Detect which cell encompasses the target text, then output its [x, y] center coordinate. 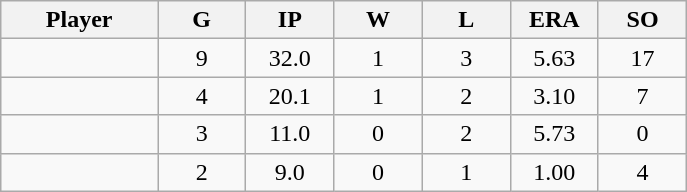
9 [202, 58]
W [378, 20]
SO [642, 20]
9.0 [290, 172]
Player [80, 20]
11.0 [290, 134]
3.10 [554, 96]
17 [642, 58]
G [202, 20]
32.0 [290, 58]
5.63 [554, 58]
1.00 [554, 172]
20.1 [290, 96]
5.73 [554, 134]
7 [642, 96]
ERA [554, 20]
L [466, 20]
IP [290, 20]
